Capture the cell that displays the provided text and extract its [X, Y] central coordinate. 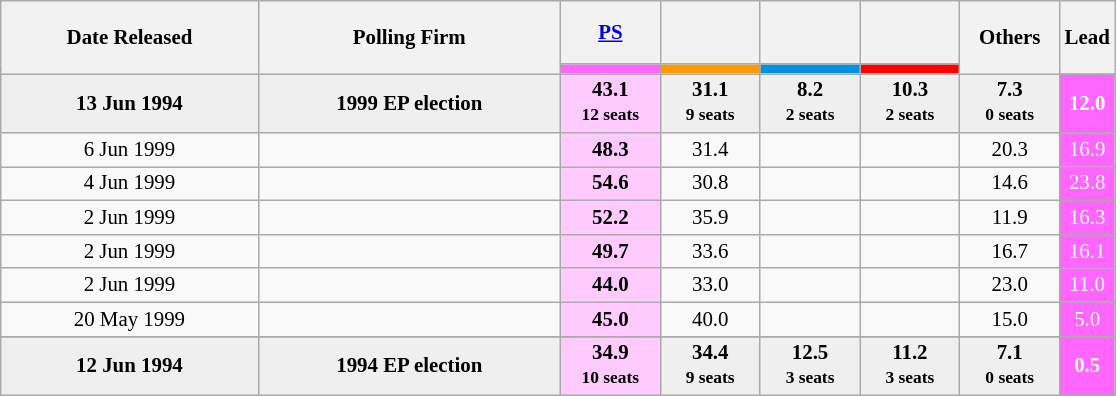
35.9 [710, 218]
43.112 seats [610, 104]
23.0 [1010, 285]
44.0 [610, 285]
12 Jun 1994 [130, 366]
PS [610, 32]
7.30 seats [1010, 104]
13 Jun 1994 [130, 104]
54.6 [610, 184]
31.19 seats [710, 104]
16.3 [1088, 218]
34.49 seats [710, 366]
11.9 [1010, 218]
7.10 seats [1010, 366]
49.7 [610, 251]
16.1 [1088, 251]
33.0 [710, 285]
0.5 [1088, 366]
4 Jun 1999 [130, 184]
11.0 [1088, 285]
8.22 seats [810, 104]
52.2 [610, 218]
Date Released [130, 38]
16.7 [1010, 251]
Others [1010, 38]
40.0 [710, 319]
5.0 [1088, 319]
23.8 [1088, 184]
45.0 [610, 319]
12.53 seats [810, 366]
48.3 [610, 150]
10.32 seats [910, 104]
12.0 [1088, 104]
15.0 [1010, 319]
31.4 [710, 150]
Polling Firm [409, 38]
20.3 [1010, 150]
16.9 [1088, 150]
Lead [1088, 38]
30.8 [710, 184]
11.23 seats [910, 366]
1994 EP election [409, 366]
1999 EP election [409, 104]
14.6 [1010, 184]
33.6 [710, 251]
20 May 1999 [130, 319]
34.910 seats [610, 366]
6 Jun 1999 [130, 150]
